Locate the cell with the specified text and output its [x, y] center coordinate. 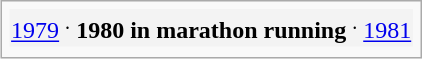
1979 . 1980 in marathon running . 1981 [212, 27]
